Detect which cell encompasses the target text, then output its (X, Y) center coordinate. 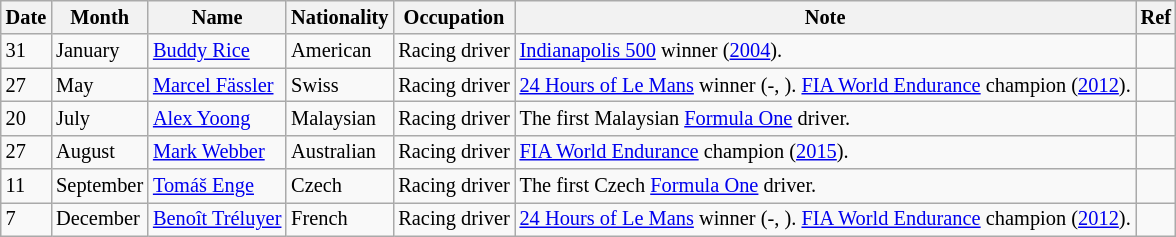
Marcel Fässler (217, 85)
Australian (340, 152)
11 (26, 186)
Buddy Rice (217, 51)
The first Malaysian Formula One driver. (826, 118)
31 (26, 51)
May (100, 85)
December (100, 219)
Ref (1156, 17)
FIA World Endurance champion (2015). (826, 152)
Indianapolis 500 winner (2004). (826, 51)
Occupation (454, 17)
Malaysian (340, 118)
Nationality (340, 17)
January (100, 51)
Swiss (340, 85)
The first Czech Formula One driver. (826, 186)
Note (826, 17)
French (340, 219)
Name (217, 17)
20 (26, 118)
August (100, 152)
Benoît Tréluyer (217, 219)
Tomáš Enge (217, 186)
Mark Webber (217, 152)
Date (26, 17)
American (340, 51)
Alex Yoong (217, 118)
7 (26, 219)
Month (100, 17)
September (100, 186)
Czech (340, 186)
July (100, 118)
